Return [X, Y] of the center of cell containing provided text 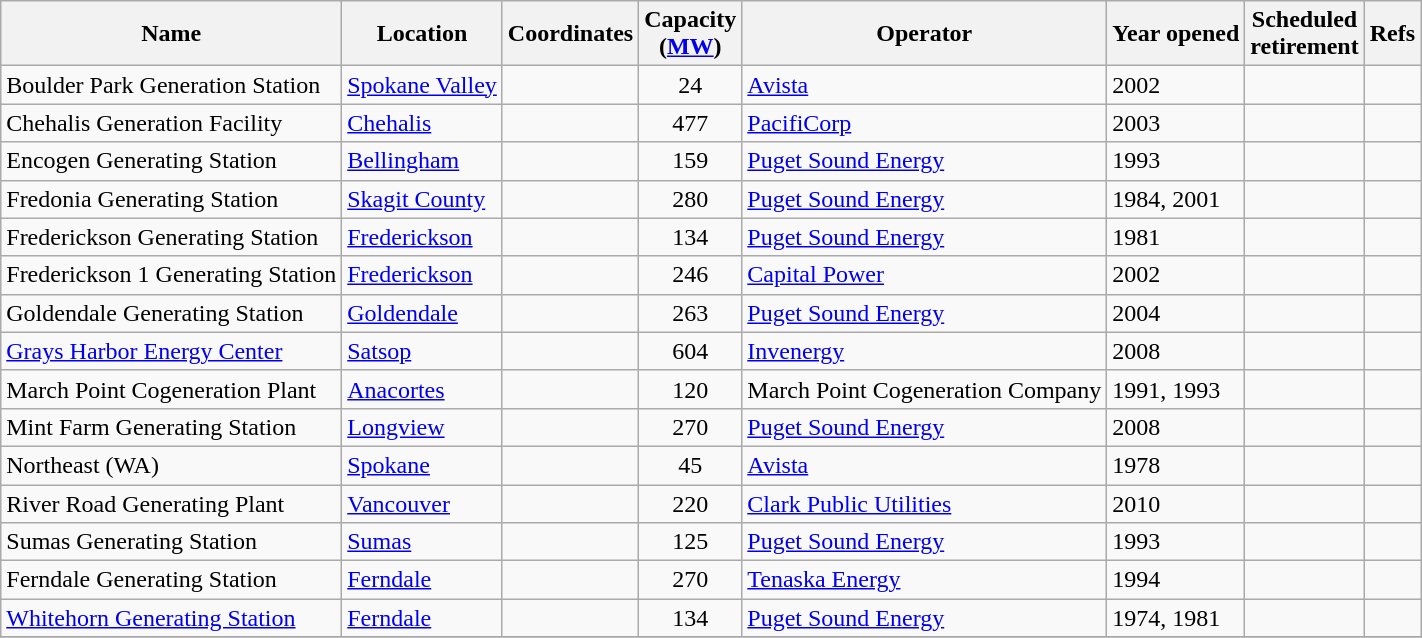
Ferndale Generating Station [172, 580]
Frederickson Generating Station [172, 237]
Northeast (WA) [172, 465]
246 [690, 275]
280 [690, 199]
Sumas [422, 542]
Spokane [422, 465]
Boulder Park Generation Station [172, 85]
120 [690, 389]
Frederickson 1 Generating Station [172, 275]
Invenergy [924, 351]
2003 [1176, 123]
River Road Generating Plant [172, 503]
PacifiCorp [924, 123]
Tenaska Energy [924, 580]
2010 [1176, 503]
1991, 1993 [1176, 389]
1978 [1176, 465]
263 [690, 313]
159 [690, 161]
Anacortes [422, 389]
March Point Cogeneration Plant [172, 389]
Goldendale Generating Station [172, 313]
604 [690, 351]
Refs [1392, 34]
Grays Harbor Energy Center [172, 351]
Chehalis [422, 123]
2004 [1176, 313]
220 [690, 503]
Coordinates [570, 34]
125 [690, 542]
24 [690, 85]
Encogen Generating Station [172, 161]
Satsop [422, 351]
1994 [1176, 580]
1974, 1981 [1176, 618]
Clark Public Utilities [924, 503]
Scheduledretirement [1304, 34]
1981 [1176, 237]
Skagit County [422, 199]
Bellingham [422, 161]
Mint Farm Generating Station [172, 427]
Fredonia Generating Station [172, 199]
Location [422, 34]
Capacity(MW) [690, 34]
Year opened [1176, 34]
Name [172, 34]
Vancouver [422, 503]
1984, 2001 [1176, 199]
477 [690, 123]
Chehalis Generation Facility [172, 123]
Goldendale [422, 313]
Spokane Valley [422, 85]
45 [690, 465]
Capital Power [924, 275]
Sumas Generating Station [172, 542]
Whitehorn Generating Station [172, 618]
Longview [422, 427]
Operator [924, 34]
March Point Cogeneration Company [924, 389]
